Determine the [X, Y] coordinate at the center of the cell enclosing the given text.  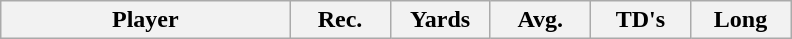
Rec. [340, 20]
Avg. [540, 20]
Player [146, 20]
TD's [640, 20]
Yards [440, 20]
Long [740, 20]
